Provide the [x, y] coordinate of the cell's center where the given text is located.  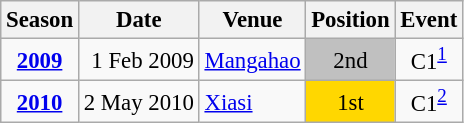
Venue [252, 20]
2 May 2010 [138, 102]
2009 [40, 60]
Date [138, 20]
Season [40, 20]
C12 [429, 102]
2010 [40, 102]
Mangahao [252, 60]
Event [429, 20]
C11 [429, 60]
Xiasi [252, 102]
2nd [350, 60]
1st [350, 102]
1 Feb 2009 [138, 60]
Position [350, 20]
